Identify which cell holds the provided text, then report its [X, Y] central coordinate. 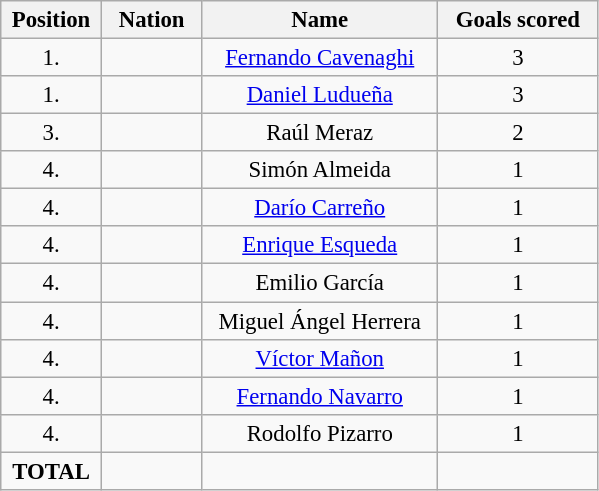
Rodolfo Pizarro [320, 433]
Emilio García [320, 283]
Víctor Mañon [320, 358]
Name [320, 20]
3. [52, 133]
2 [518, 133]
Enrique Esqueda [320, 245]
Fernando Cavenaghi [320, 58]
Position [52, 20]
Fernando Navarro [320, 396]
Daniel Ludueña [320, 95]
Simón Almeida [320, 170]
Raúl Meraz [320, 133]
TOTAL [52, 471]
Nation [152, 20]
Miguel Ángel Herrera [320, 321]
Goals scored [518, 20]
Darío Carreño [320, 208]
